Return the (X, Y) coordinate for the center point of the cell that contains the specified text.  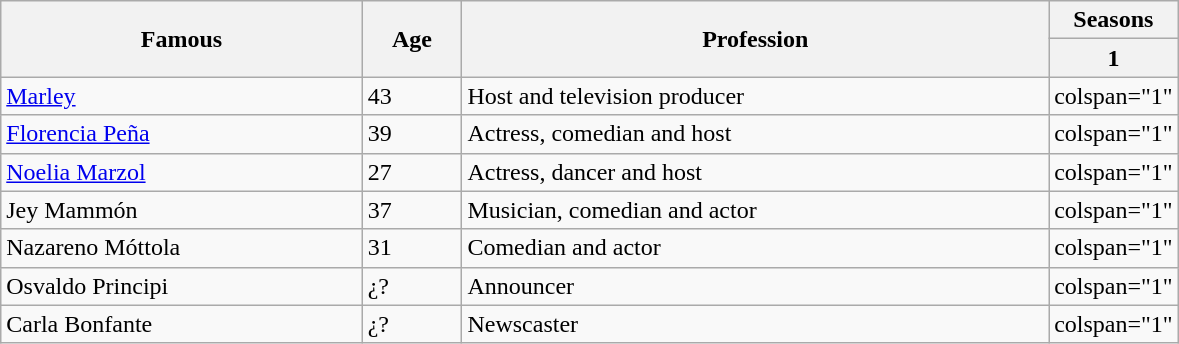
Musician, comedian and actor (756, 210)
Actress, comedian and host (756, 134)
Announcer (756, 286)
43 (412, 96)
Seasons (1114, 20)
Osvaldo Principi (182, 286)
Age (412, 39)
39 (412, 134)
Marley (182, 96)
Florencia Peña (182, 134)
27 (412, 172)
Nazareno Móttola (182, 248)
Noelia Marzol (182, 172)
Host and television producer (756, 96)
Carla Bonfante (182, 324)
1 (1114, 58)
31 (412, 248)
Actress, dancer and host (756, 172)
Comedian and actor (756, 248)
Famous (182, 39)
37 (412, 210)
Profession (756, 39)
Jey Mammón (182, 210)
Newscaster (756, 324)
